Output the (x, y) coordinate of the center of the cell containing the given text.  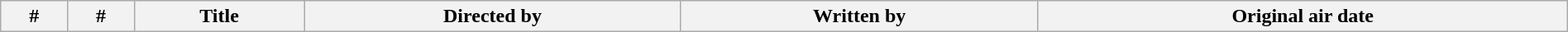
Title (218, 16)
Directed by (493, 16)
Original air date (1303, 16)
Written by (859, 16)
